Pinpoint the cell where the given text exists, returning its [x, y] midpoint coordinate. 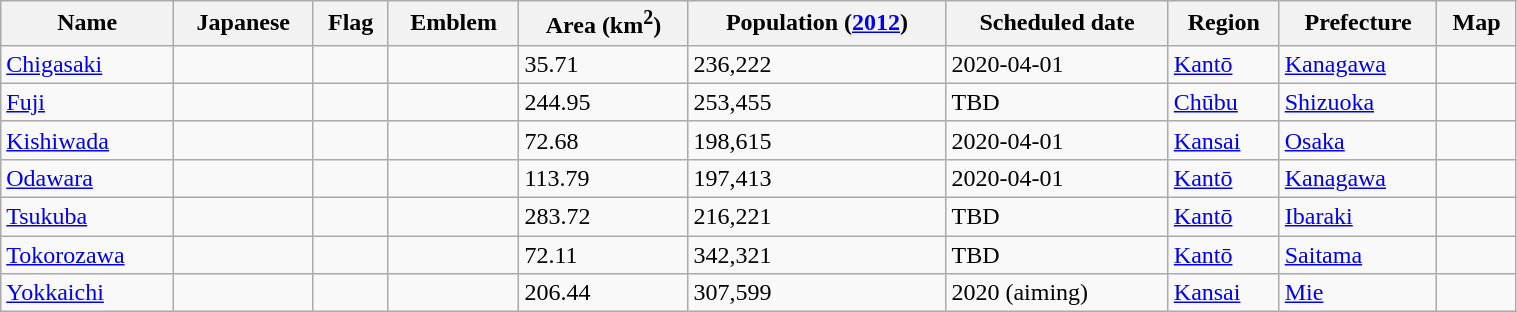
35.71 [604, 64]
Mie [1358, 293]
Map [1476, 24]
113.79 [604, 178]
Fuji [88, 102]
Emblem [454, 24]
236,222 [817, 64]
Tsukuba [88, 217]
Kishiwada [88, 140]
Tokorozawa [88, 255]
Name [88, 24]
216,221 [817, 217]
Osaka [1358, 140]
Population (2012) [817, 24]
Flag [350, 24]
342,321 [817, 255]
Area (km2) [604, 24]
283.72 [604, 217]
307,599 [817, 293]
Region [1224, 24]
244.95 [604, 102]
Odawara [88, 178]
Scheduled date [1057, 24]
Chigasaki [88, 64]
72.11 [604, 255]
Ibaraki [1358, 217]
Saitama [1358, 255]
206.44 [604, 293]
Japanese [244, 24]
198,615 [817, 140]
72.68 [604, 140]
197,413 [817, 178]
Yokkaichi [88, 293]
Chūbu [1224, 102]
253,455 [817, 102]
Prefecture [1358, 24]
Shizuoka [1358, 102]
2020 (aiming) [1057, 293]
